Pinpoint the cell where the given text exists, returning its [X, Y] midpoint coordinate. 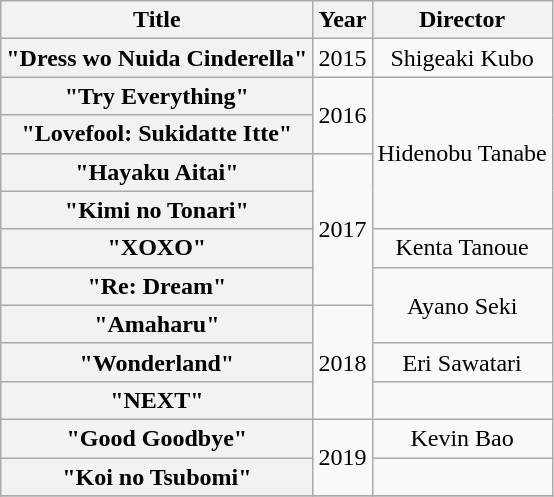
Title [157, 20]
"Dress wo Nuida Cinderella" [157, 58]
2017 [342, 229]
"XOXO" [157, 248]
"Kimi no Tonari" [157, 210]
"Amaharu" [157, 324]
Kenta Tanoue [462, 248]
Hidenobu Tanabe [462, 153]
Shigeaki Kubo [462, 58]
"Wonderland" [157, 362]
"Try Everything" [157, 96]
2019 [342, 457]
"Lovefool: Sukidatte Itte" [157, 134]
2015 [342, 58]
Ayano Seki [462, 305]
"Re: Dream" [157, 286]
Director [462, 20]
2016 [342, 115]
Kevin Bao [462, 438]
Eri Sawatari [462, 362]
2018 [342, 362]
"Hayaku Aitai" [157, 172]
"Koi no Tsubomi" [157, 477]
"Good Goodbye" [157, 438]
"NEXT" [157, 400]
Year [342, 20]
